Find where the given text appears and provide that cell's center as (X, Y) coordinate. 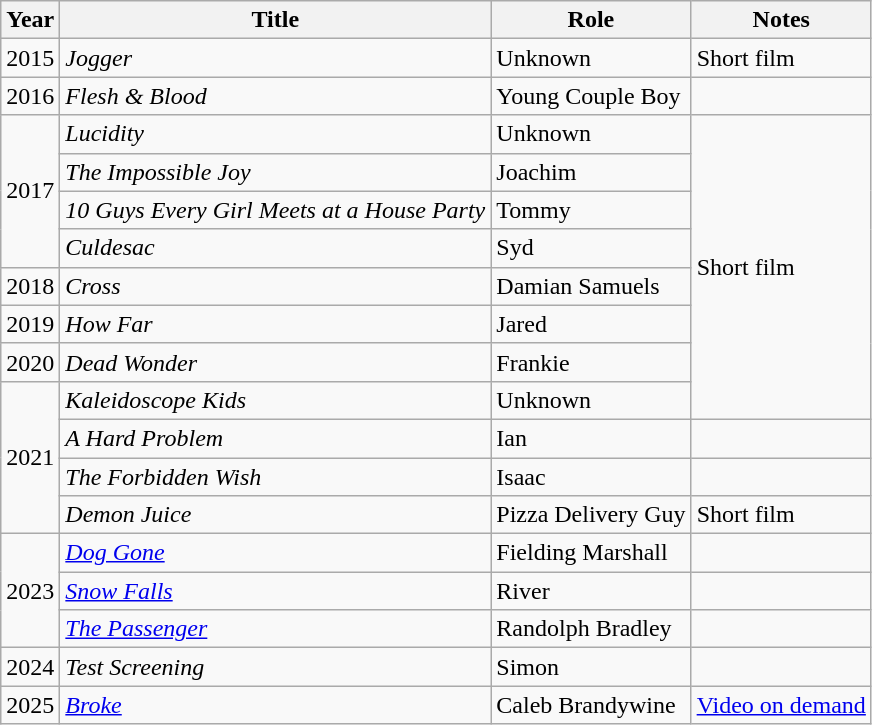
Broke (276, 705)
2018 (30, 286)
Isaac (591, 477)
Snow Falls (276, 591)
Frankie (591, 362)
Lucidity (276, 134)
Dead Wonder (276, 362)
Jared (591, 324)
2024 (30, 667)
2023 (30, 591)
The Forbidden Wish (276, 477)
Cross (276, 286)
Caleb Brandywine (591, 705)
2021 (30, 457)
2015 (30, 58)
Simon (591, 667)
Dog Gone (276, 553)
Randolph Bradley (591, 629)
Flesh & Blood (276, 96)
Demon Juice (276, 515)
Year (30, 20)
A Hard Problem (276, 438)
The Passenger (276, 629)
Notes (781, 20)
2025 (30, 705)
Fielding Marshall (591, 553)
2017 (30, 191)
Test Screening (276, 667)
Role (591, 20)
10 Guys Every Girl Meets at a House Party (276, 210)
Damian Samuels (591, 286)
The Impossible Joy (276, 172)
2020 (30, 362)
Jogger (276, 58)
Tommy (591, 210)
Young Couple Boy (591, 96)
Ian (591, 438)
Joachim (591, 172)
2016 (30, 96)
Culdesac (276, 248)
Title (276, 20)
2019 (30, 324)
Kaleidoscope Kids (276, 400)
Video on demand (781, 705)
Syd (591, 248)
How Far (276, 324)
River (591, 591)
Pizza Delivery Guy (591, 515)
